Determine the [x, y] coordinate at the center of the cell enclosing the given text.  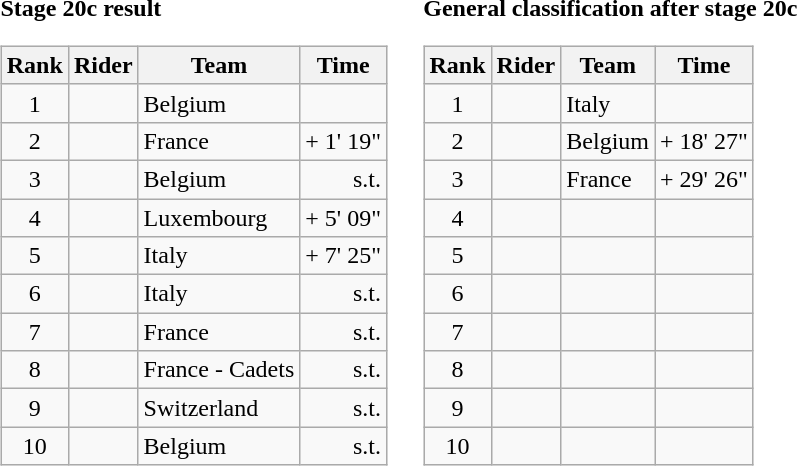
+ 29' 26" [704, 179]
France - Cadets [219, 370]
+ 18' 27" [704, 141]
Luxembourg [219, 217]
+ 1' 19" [344, 141]
+ 5' 09" [344, 217]
+ 7' 25" [344, 256]
Switzerland [219, 408]
